Scan for the cell matching the given text and deliver its [x, y] coordinate at center. 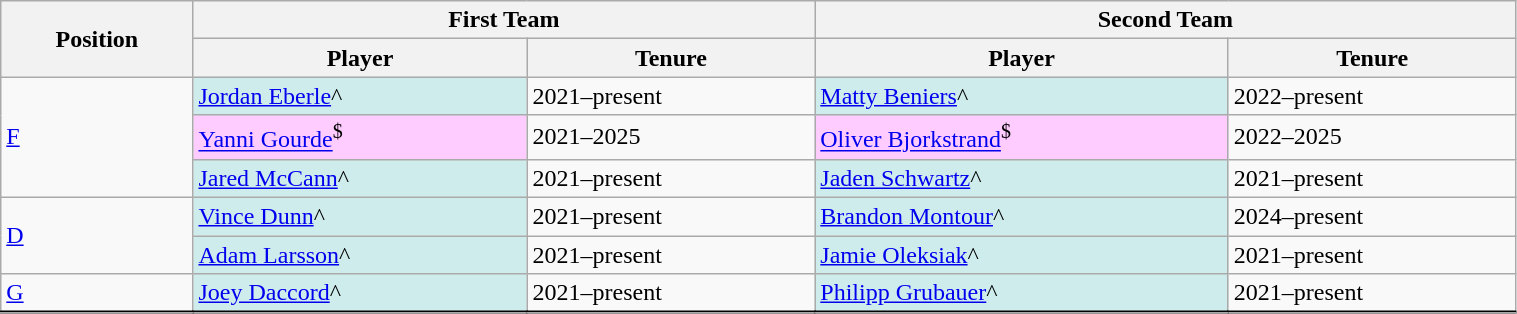
Jared McCann^ [360, 178]
Vince Dunn^ [360, 217]
Brandon Montour^ [1022, 217]
Oliver Bjorkstrand$ [1022, 138]
2022–2025 [1372, 138]
Jordan Eberle^ [360, 96]
Jamie Oleksiak^ [1022, 255]
D [97, 236]
Jaden Schwartz^ [1022, 178]
Adam Larsson^ [360, 255]
Second Team [1166, 20]
First Team [504, 20]
2021–2025 [671, 138]
2024–present [1372, 217]
F [97, 138]
Yanni Gourde$ [360, 138]
G [97, 294]
Philipp Grubauer^ [1022, 294]
Joey Daccord^ [360, 294]
2022–present [1372, 96]
Matty Beniers^ [1022, 96]
Position [97, 39]
